Extract the [x, y] coordinate from the center of the cell holding the provided text.  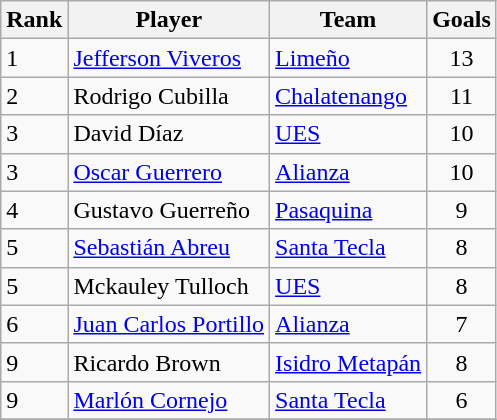
Ricardo Brown [169, 362]
Chalatenango [348, 96]
Pasaquina [348, 210]
Oscar Guerrero [169, 172]
Jefferson Viveros [169, 58]
Juan Carlos Portillo [169, 324]
1 [34, 58]
13 [462, 58]
7 [462, 324]
4 [34, 210]
Player [169, 20]
David Díaz [169, 134]
Isidro Metapán [348, 362]
Limeño [348, 58]
11 [462, 96]
Rank [34, 20]
2 [34, 96]
Gustavo Guerreño [169, 210]
Sebastián Abreu [169, 248]
Rodrigo Cubilla [169, 96]
Team [348, 20]
Mckauley Tulloch [169, 286]
Marlón Cornejo [169, 400]
Goals [462, 20]
